Scan for the cell matching the given text and deliver its (x, y) coordinate at center. 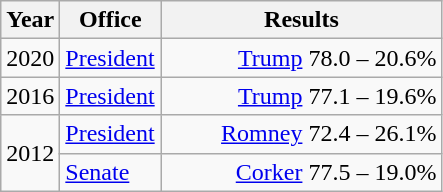
Year (30, 20)
2016 (30, 96)
Romney 72.4 – 26.1% (302, 134)
Results (302, 20)
Senate (110, 172)
2020 (30, 58)
Trump 78.0 – 20.6% (302, 58)
Office (110, 20)
Trump 77.1 – 19.6% (302, 96)
Corker 77.5 – 19.0% (302, 172)
2012 (30, 153)
